From the cell containing the given text, extract its center point as [x, y] coordinate. 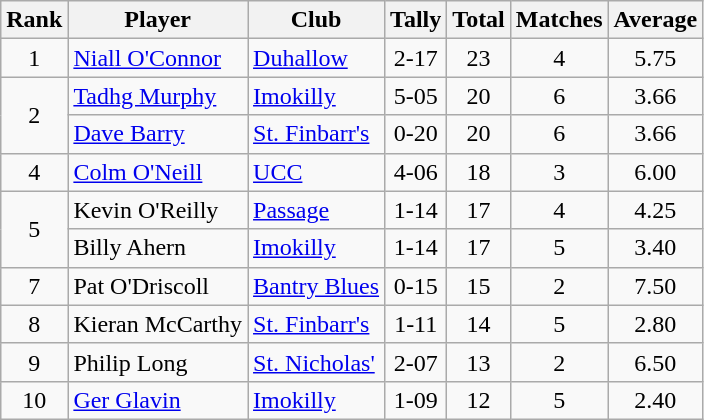
5.75 [656, 58]
Dave Barry [158, 134]
Kevin O'Reilly [158, 210]
2-07 [416, 362]
Pat O'Driscoll [158, 286]
13 [479, 362]
Passage [316, 210]
7 [34, 286]
1-11 [416, 324]
10 [34, 400]
Matches [559, 20]
Tally [416, 20]
Bantry Blues [316, 286]
7.50 [656, 286]
23 [479, 58]
1-09 [416, 400]
15 [479, 286]
0-15 [416, 286]
Colm O'Neill [158, 172]
2.40 [656, 400]
Average [656, 20]
2.80 [656, 324]
2-17 [416, 58]
UCC [316, 172]
St. Nicholas' [316, 362]
Tadhg Murphy [158, 96]
Ger Glavin [158, 400]
8 [34, 324]
Club [316, 20]
5-05 [416, 96]
14 [479, 324]
3 [559, 172]
Kieran McCarthy [158, 324]
18 [479, 172]
6.00 [656, 172]
Philip Long [158, 362]
Total [479, 20]
9 [34, 362]
0-20 [416, 134]
4.25 [656, 210]
Duhallow [316, 58]
6.50 [656, 362]
3.40 [656, 248]
4-06 [416, 172]
12 [479, 400]
Rank [34, 20]
Player [158, 20]
1 [34, 58]
Billy Ahern [158, 248]
Niall O'Connor [158, 58]
